Return the [x, y] coordinate for the center point of the cell that contains the specified text.  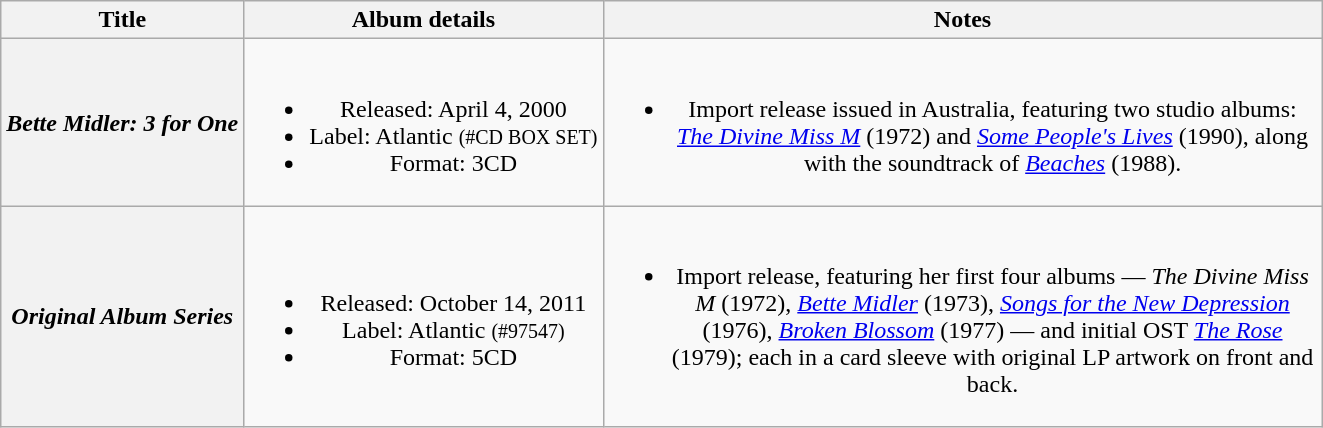
Original Album Series [122, 316]
Released: October 14, 2011Label: Atlantic (#97547)Format: 5CD [424, 316]
Released: April 4, 2000Label: Atlantic (#CD BOX SET)Format: 3CD [424, 122]
Bette Midler: 3 for One [122, 122]
Notes [962, 20]
Title [122, 20]
Album details [424, 20]
